Scan for the cell matching the given text and deliver its (x, y) coordinate at center. 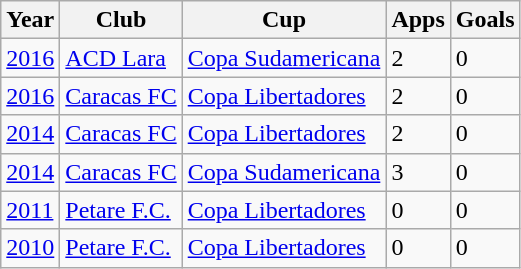
Goals (485, 20)
2010 (30, 248)
Apps (418, 20)
ACD Lara (121, 58)
Year (30, 20)
3 (418, 172)
Cup (284, 20)
Club (121, 20)
2011 (30, 210)
